From the cell containing the given text, extract its center point as [X, Y] coordinate. 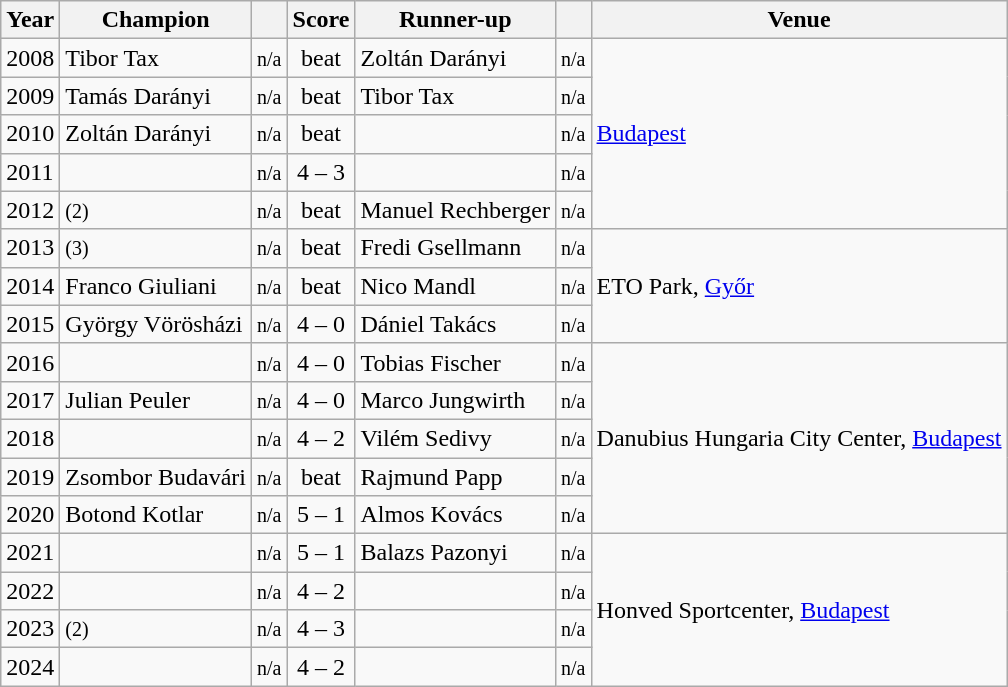
György Vörösházi [156, 324]
Dániel Takács [456, 324]
ETO Park, Győr [799, 286]
Danubius Hungaria City Center, Budapest [799, 438]
(3) [156, 248]
Fredi Gsellmann [456, 248]
Vilém Sedivy [456, 438]
Julian Peuler [156, 400]
2011 [30, 172]
2017 [30, 400]
Nico Mandl [456, 286]
2016 [30, 362]
2014 [30, 286]
2023 [30, 629]
Marco Jungwirth [456, 400]
Zsombor Budavári [156, 477]
2009 [30, 96]
Budapest [799, 134]
2010 [30, 134]
Tamás Darányi [156, 96]
Rajmund Papp [456, 477]
Franco Giuliani [156, 286]
2021 [30, 553]
Venue [799, 20]
Honved Sportcenter, Budapest [799, 610]
2022 [30, 591]
Balazs Pazonyi [456, 553]
Champion [156, 20]
Botond Kotlar [156, 515]
2008 [30, 58]
Tobias Fischer [456, 362]
2019 [30, 477]
Almos Kovács [456, 515]
2018 [30, 438]
Score [321, 20]
Manuel Rechberger [456, 210]
Runner-up [456, 20]
2012 [30, 210]
2024 [30, 667]
2015 [30, 324]
Year [30, 20]
2013 [30, 248]
2020 [30, 515]
